Search for the cell housing the specified text and yield its (X, Y) center coordinate. 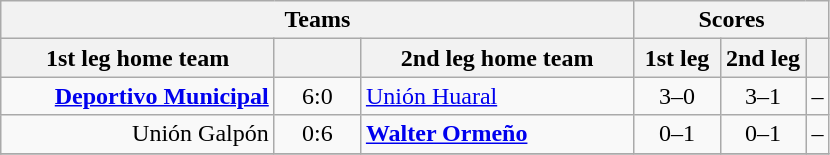
1st leg (677, 58)
Unión Galpón (138, 134)
Walter Ormeño (497, 134)
Scores (732, 20)
3–0 (677, 96)
2nd leg home team (497, 58)
Unión Huaral (497, 96)
0:6 (317, 134)
1st leg home team (138, 58)
2nd leg (763, 58)
6:0 (317, 96)
3–1 (763, 96)
Teams (318, 20)
Deportivo Municipal (138, 96)
